Detect which cell encompasses the target text, then output its [x, y] center coordinate. 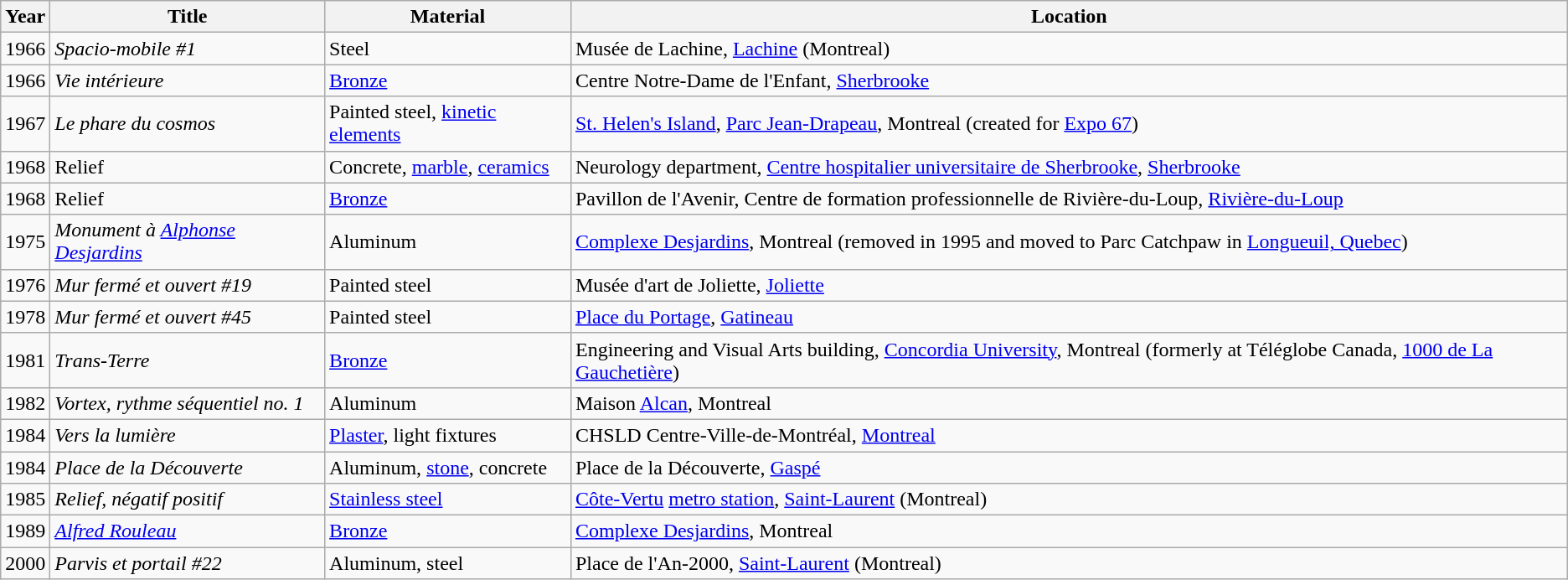
1989 [25, 531]
Title [188, 17]
Place de la Découverte [188, 467]
Aluminum, stone, concrete [448, 467]
Vortex, rythme séquentiel no. 1 [188, 403]
Complexe Desjardins, Montreal (removed in 1995 and moved to Parc Catchpaw in Longueuil, Quebec) [1069, 241]
Mur fermé et ouvert #45 [188, 317]
Musée de Lachine, Lachine (Montreal) [1069, 49]
Material [448, 17]
Relief, négatif positif [188, 500]
Centre Notre-Dame de l'Enfant, Sherbrooke [1069, 80]
Complexe Desjardins, Montreal [1069, 531]
1978 [25, 317]
Plaster, light fixtures [448, 435]
Parvis et portail #22 [188, 563]
Spacio-mobile #1 [188, 49]
Aluminum, steel [448, 563]
CHSLD Centre-Ville-de-Montréal, Montreal [1069, 435]
Trans-Terre [188, 360]
Place de l'An-2000, Saint-Laurent (Montreal) [1069, 563]
1981 [25, 360]
Côte-Vertu metro station, Saint-Laurent (Montreal) [1069, 500]
Maison Alcan, Montreal [1069, 403]
2000 [25, 563]
Stainless steel [448, 500]
Engineering and Visual Arts building, Concordia University, Montreal (formerly at Téléglobe Canada, 1000 de La Gauchetière) [1069, 360]
Le phare du cosmos [188, 124]
Neurology department, Centre hospitalier universitaire de Sherbrooke, Sherbrooke [1069, 167]
Mur fermé et ouvert #19 [188, 285]
Concrete, marble, ceramics [448, 167]
1985 [25, 500]
Location [1069, 17]
Vers la lumière [188, 435]
Place de la Découverte, Gaspé [1069, 467]
1982 [25, 403]
1967 [25, 124]
1975 [25, 241]
Alfred Rouleau [188, 531]
Vie intérieure [188, 80]
Year [25, 17]
1976 [25, 285]
Place du Portage, Gatineau [1069, 317]
Steel [448, 49]
St. Helen's Island, Parc Jean-Drapeau, Montreal (created for Expo 67) [1069, 124]
Musée d'art de Joliette, Joliette [1069, 285]
Pavillon de l'Avenir, Centre de formation professionnelle de Rivière-du-Loup, Rivière-du-Loup [1069, 199]
Painted steel, kinetic elements [448, 124]
Monument à Alphonse Desjardins [188, 241]
